From the cell containing the given text, extract its center point as [X, Y] coordinate. 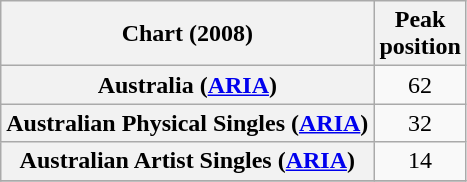
62 [420, 85]
Australian Physical Singles (ARIA) [188, 123]
Chart (2008) [188, 34]
Australia (ARIA) [188, 85]
32 [420, 123]
Australian Artist Singles (ARIA) [188, 161]
14 [420, 161]
Peak position [420, 34]
